Return [x, y] of the center of cell containing provided text 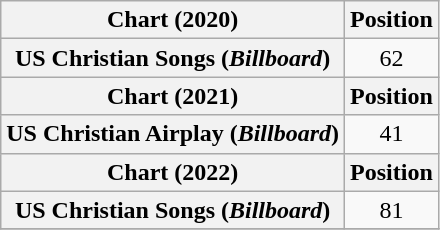
81 [392, 210]
Chart (2022) [173, 172]
Chart (2021) [173, 96]
US Christian Airplay (Billboard) [173, 134]
41 [392, 134]
Chart (2020) [173, 20]
62 [392, 58]
